Pinpoint the cell where the given text exists, returning its (X, Y) midpoint coordinate. 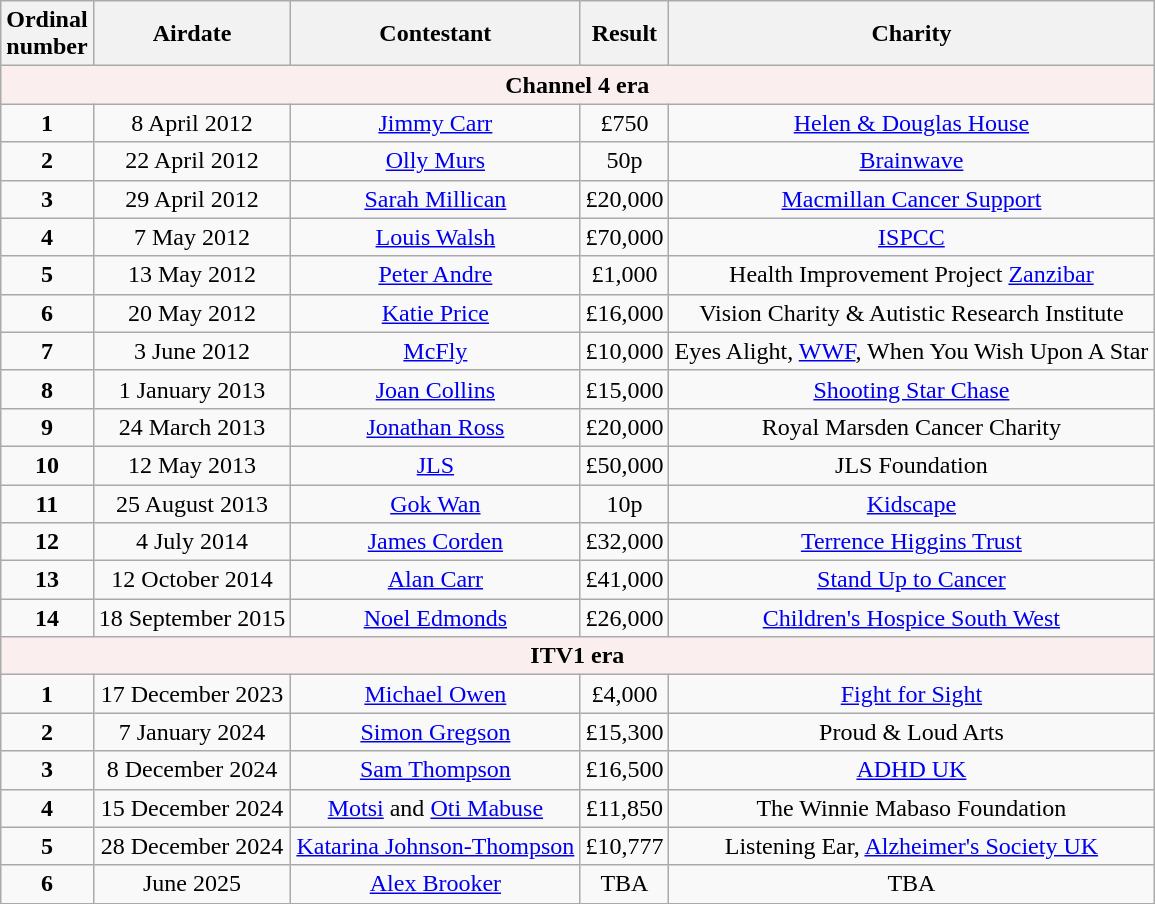
£70,000 (624, 237)
£4,000 (624, 694)
10 (47, 465)
9 (47, 427)
17 December 2023 (192, 694)
Fight for Sight (912, 694)
Katarina Johnson-Thompson (436, 846)
12 October 2014 (192, 580)
20 May 2012 (192, 313)
Motsi and Oti Mabuse (436, 808)
Simon Gregson (436, 732)
7 May 2012 (192, 237)
£16,500 (624, 770)
Katie Price (436, 313)
12 (47, 542)
8 December 2024 (192, 770)
Royal Marsden Cancer Charity (912, 427)
3 June 2012 (192, 351)
June 2025 (192, 884)
ISPCC (912, 237)
McFly (436, 351)
15 December 2024 (192, 808)
Peter Andre (436, 275)
£32,000 (624, 542)
Gok Wan (436, 503)
Michael Owen (436, 694)
13 (47, 580)
25 August 2013 (192, 503)
Olly Murs (436, 161)
Stand Up to Cancer (912, 580)
7 January 2024 (192, 732)
James Corden (436, 542)
ITV1 era (578, 656)
ADHD UK (912, 770)
10p (624, 503)
7 (47, 351)
Joan Collins (436, 389)
The Winnie Mabaso Foundation (912, 808)
11 (47, 503)
Terrence Higgins Trust (912, 542)
18 September 2015 (192, 618)
£11,850 (624, 808)
1 January 2013 (192, 389)
50p (624, 161)
8 April 2012 (192, 123)
£41,000 (624, 580)
£26,000 (624, 618)
£10,777 (624, 846)
Airdate (192, 34)
22 April 2012 (192, 161)
Channel 4 era (578, 85)
Sarah Millican (436, 199)
Noel Edmonds (436, 618)
JLS (436, 465)
Louis Walsh (436, 237)
12 May 2013 (192, 465)
£750 (624, 123)
Brainwave (912, 161)
£16,000 (624, 313)
£1,000 (624, 275)
Children's Hospice South West (912, 618)
Macmillan Cancer Support (912, 199)
14 (47, 618)
£15,300 (624, 732)
Result (624, 34)
£50,000 (624, 465)
Eyes Alight, WWF, When You Wish Upon A Star (912, 351)
Helen & Douglas House (912, 123)
28 December 2024 (192, 846)
Jimmy Carr (436, 123)
Listening Ear, Alzheimer's Society UK (912, 846)
Health Improvement Project Zanzibar (912, 275)
Contestant (436, 34)
Alan Carr (436, 580)
8 (47, 389)
29 April 2012 (192, 199)
Vision Charity & Autistic Research Institute (912, 313)
JLS Foundation (912, 465)
4 July 2014 (192, 542)
Jonathan Ross (436, 427)
Proud & Loud Arts (912, 732)
Sam Thompson (436, 770)
13 May 2012 (192, 275)
Kidscape (912, 503)
Charity (912, 34)
Shooting Star Chase (912, 389)
£10,000 (624, 351)
Ordinalnumber (47, 34)
24 March 2013 (192, 427)
Alex Brooker (436, 884)
£15,000 (624, 389)
